Extract the [x, y] coordinate from the center of the cell holding the provided text.  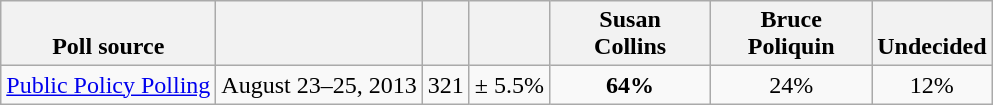
321 [446, 85]
64% [630, 85]
SusanCollins [630, 34]
Undecided [932, 34]
12% [932, 85]
August 23–25, 2013 [319, 85]
Public Policy Polling [108, 85]
BrucePoliquin [792, 34]
± 5.5% [509, 85]
24% [792, 85]
Poll source [108, 34]
